From the cell containing the given text, extract its center point as [X, Y] coordinate. 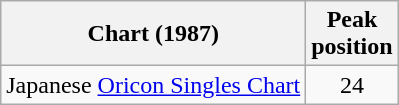
Chart (1987) [154, 34]
24 [352, 85]
Japanese Oricon Singles Chart [154, 85]
Peakposition [352, 34]
